Find where the given text appears and provide that cell's center as (X, Y) coordinate. 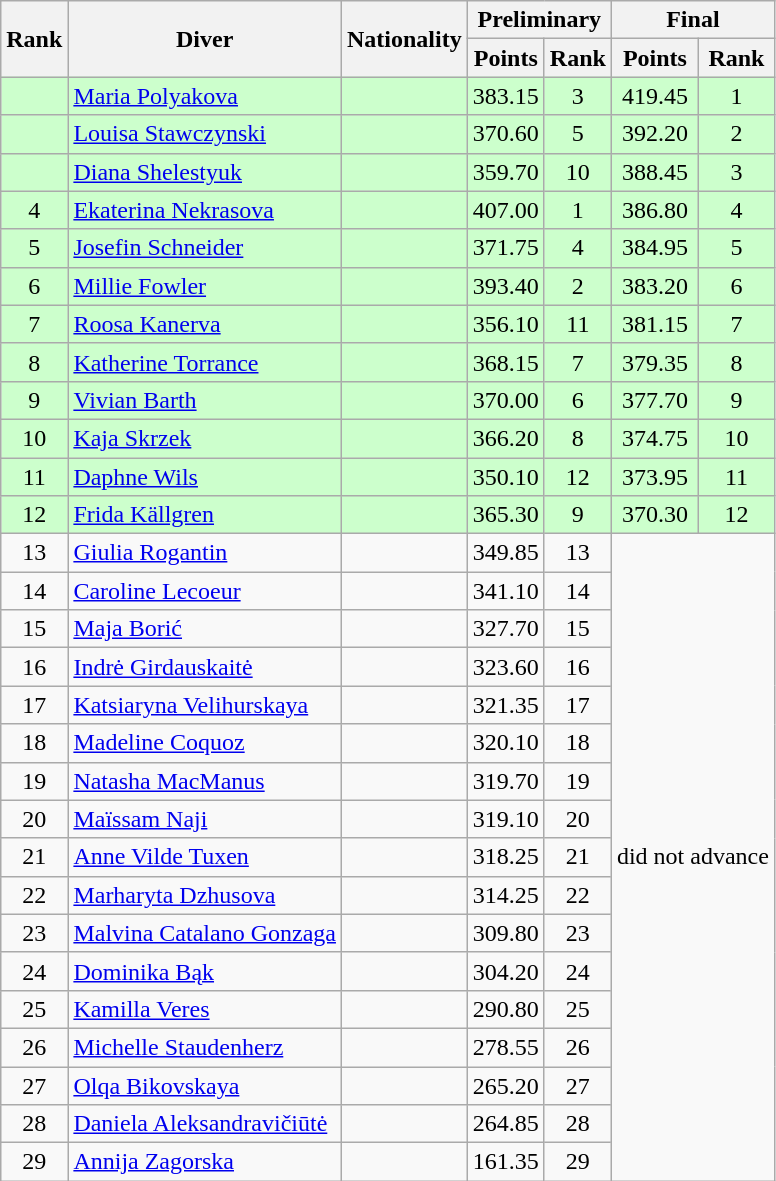
393.40 (506, 286)
341.10 (506, 591)
265.20 (506, 1085)
366.20 (506, 438)
Millie Fowler (205, 286)
318.25 (506, 857)
407.00 (506, 210)
Josefin Schneider (205, 248)
Annija Zagorska (205, 1162)
278.55 (506, 1047)
Daniela Aleksandravičiūtė (205, 1124)
383.20 (654, 286)
Nationality (404, 39)
388.45 (654, 172)
Michelle Staudenherz (205, 1047)
264.85 (506, 1124)
392.20 (654, 134)
Katsiaryna Velihurskaya (205, 705)
Diver (205, 39)
Anne Vilde Tuxen (205, 857)
384.95 (654, 248)
Marharyta Dzhusova (205, 895)
386.80 (654, 210)
Frida Källgren (205, 515)
304.20 (506, 971)
Vivian Barth (205, 400)
Kamilla Veres (205, 1009)
290.80 (506, 1009)
377.70 (654, 400)
Madeline Coquoz (205, 743)
419.45 (654, 96)
379.35 (654, 362)
381.15 (654, 324)
Maja Borić (205, 629)
Kaja Skrzek (205, 438)
Indrė Girdauskaitė (205, 667)
370.00 (506, 400)
Ekaterina Nekrasova (205, 210)
Natasha MacManus (205, 781)
Malvina Catalano Gonzaga (205, 933)
Daphne Wils (205, 477)
161.35 (506, 1162)
Louisa Stawczynski (205, 134)
Caroline Lecoeur (205, 591)
319.70 (506, 781)
314.25 (506, 895)
Giulia Rogantin (205, 553)
Final (692, 20)
Katherine Torrance (205, 362)
Maria Polyakova (205, 96)
Olqa Bikovskaya (205, 1085)
321.35 (506, 705)
374.75 (654, 438)
373.95 (654, 477)
327.70 (506, 629)
Dominika Bąk (205, 971)
Maïssam Naji (205, 819)
309.80 (506, 933)
359.70 (506, 172)
did not advance (692, 858)
370.30 (654, 515)
365.30 (506, 515)
350.10 (506, 477)
Diana Shelestyuk (205, 172)
371.75 (506, 248)
Preliminary (539, 20)
320.10 (506, 743)
356.10 (506, 324)
383.15 (506, 96)
370.60 (506, 134)
349.85 (506, 553)
368.15 (506, 362)
319.10 (506, 819)
Roosa Kanerva (205, 324)
323.60 (506, 667)
